Locate the cell with the specified text and output its [x, y] center coordinate. 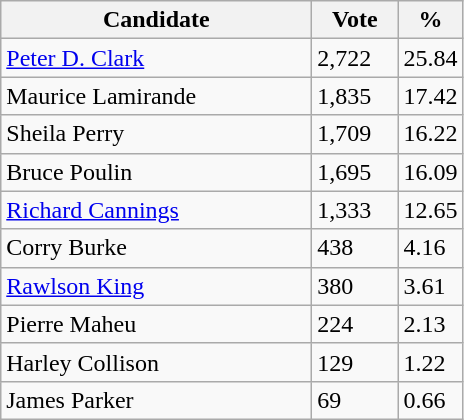
1.22 [430, 362]
16.22 [430, 134]
380 [355, 286]
438 [355, 248]
Rawlson King [156, 286]
Richard Cannings [156, 210]
4.16 [430, 248]
Sheila Perry [156, 134]
Pierre Maheu [156, 324]
Bruce Poulin [156, 172]
1,333 [355, 210]
2,722 [355, 58]
12.65 [430, 210]
16.09 [430, 172]
1,695 [355, 172]
Peter D. Clark [156, 58]
224 [355, 324]
25.84 [430, 58]
Vote [355, 20]
17.42 [430, 96]
1,835 [355, 96]
1,709 [355, 134]
Maurice Lamirande [156, 96]
Corry Burke [156, 248]
0.66 [430, 400]
2.13 [430, 324]
3.61 [430, 286]
% [430, 20]
69 [355, 400]
Candidate [156, 20]
129 [355, 362]
Harley Collison [156, 362]
James Parker [156, 400]
